Determine the (X, Y) coordinate at the center of the cell enclosing the given text.  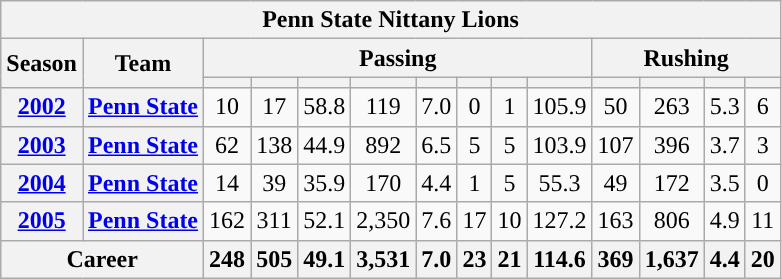
311 (274, 221)
4.9 (724, 221)
44.9 (324, 145)
396 (672, 145)
6 (762, 107)
2002 (42, 107)
806 (672, 221)
6.5 (436, 145)
170 (384, 183)
3 (762, 145)
505 (274, 259)
172 (672, 183)
369 (616, 259)
248 (228, 259)
119 (384, 107)
49.1 (324, 259)
107 (616, 145)
35.9 (324, 183)
105.9 (560, 107)
3,531 (384, 259)
52.1 (324, 221)
50 (616, 107)
263 (672, 107)
892 (384, 145)
7.6 (436, 221)
163 (616, 221)
39 (274, 183)
3.5 (724, 183)
Career (102, 259)
Passing (398, 58)
2004 (42, 183)
5.3 (724, 107)
55.3 (560, 183)
2005 (42, 221)
2003 (42, 145)
23 (474, 259)
103.9 (560, 145)
20 (762, 259)
1,637 (672, 259)
Penn State Nittany Lions (391, 20)
21 (510, 259)
2,350 (384, 221)
Rushing (686, 58)
11 (762, 221)
127.2 (560, 221)
3.7 (724, 145)
Team (142, 64)
138 (274, 145)
62 (228, 145)
58.8 (324, 107)
162 (228, 221)
14 (228, 183)
Season (42, 64)
49 (616, 183)
114.6 (560, 259)
